Determine the [X, Y] coordinate at the center of the cell enclosing the given text.  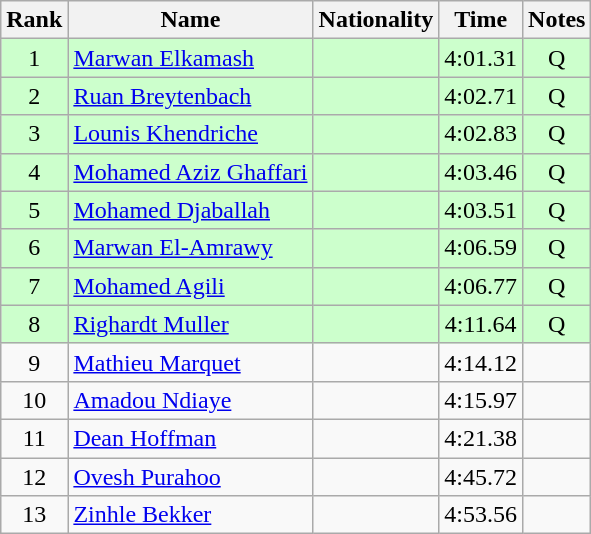
4 [34, 172]
6 [34, 248]
Marwan Elkamash [190, 58]
4:02.83 [481, 134]
Ruan Breytenbach [190, 96]
3 [34, 134]
Rank [34, 20]
Mohamed Djaballah [190, 210]
Zinhle Bekker [190, 515]
4:03.46 [481, 172]
10 [34, 400]
Nationality [376, 20]
4:02.71 [481, 96]
13 [34, 515]
5 [34, 210]
Mohamed Aziz Ghaffari [190, 172]
Name [190, 20]
Time [481, 20]
2 [34, 96]
4:01.31 [481, 58]
Mohamed Agili [190, 286]
Righardt Muller [190, 324]
12 [34, 477]
9 [34, 362]
7 [34, 286]
1 [34, 58]
4:53.56 [481, 515]
8 [34, 324]
4:21.38 [481, 438]
4:03.51 [481, 210]
4:45.72 [481, 477]
Amadou Ndiaye [190, 400]
Mathieu Marquet [190, 362]
Lounis Khendriche [190, 134]
4:11.64 [481, 324]
Ovesh Purahoo [190, 477]
Notes [557, 20]
Dean Hoffman [190, 438]
4:14.12 [481, 362]
4:15.97 [481, 400]
4:06.59 [481, 248]
4:06.77 [481, 286]
Marwan El-Amrawy [190, 248]
11 [34, 438]
